Scan for the cell matching the given text and deliver its [x, y] coordinate at center. 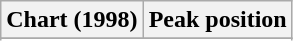
Chart (1998) [72, 20]
Peak position [218, 20]
